Determine the [X, Y] coordinate at the center of the cell enclosing the given text.  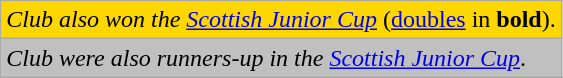
Club also won the Scottish Junior Cup (doubles in bold). [281, 20]
Club were also runners-up in the Scottish Junior Cup. [281, 58]
